Detect which cell encompasses the target text, then output its (x, y) center coordinate. 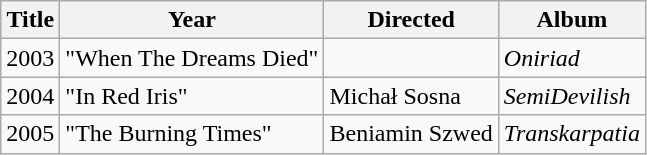
"In Red Iris" (192, 96)
2004 (30, 96)
Transkarpatia (572, 134)
2003 (30, 58)
Album (572, 20)
Title (30, 20)
Year (192, 20)
Michał Sosna (411, 96)
"When The Dreams Died" (192, 58)
2005 (30, 134)
Oniriad (572, 58)
Beniamin Szwed (411, 134)
Directed (411, 20)
"The Burning Times" (192, 134)
SemiDevilish (572, 96)
